Determine the (x, y) coordinate at the center of the cell enclosing the given text.  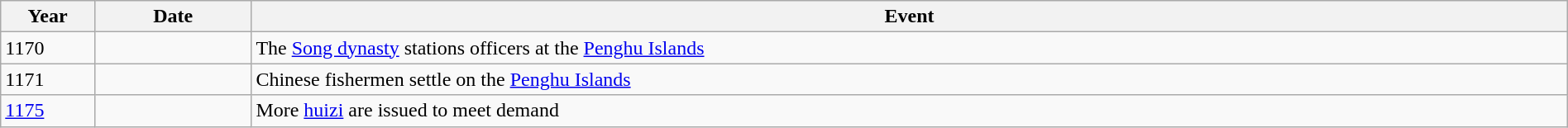
Event (910, 17)
More huizi are issued to meet demand (910, 111)
Chinese fishermen settle on the Penghu Islands (910, 79)
1175 (48, 111)
Date (172, 17)
1170 (48, 48)
1171 (48, 79)
The Song dynasty stations officers at the Penghu Islands (910, 48)
Year (48, 17)
